Search for the cell housing the specified text and yield its (x, y) center coordinate. 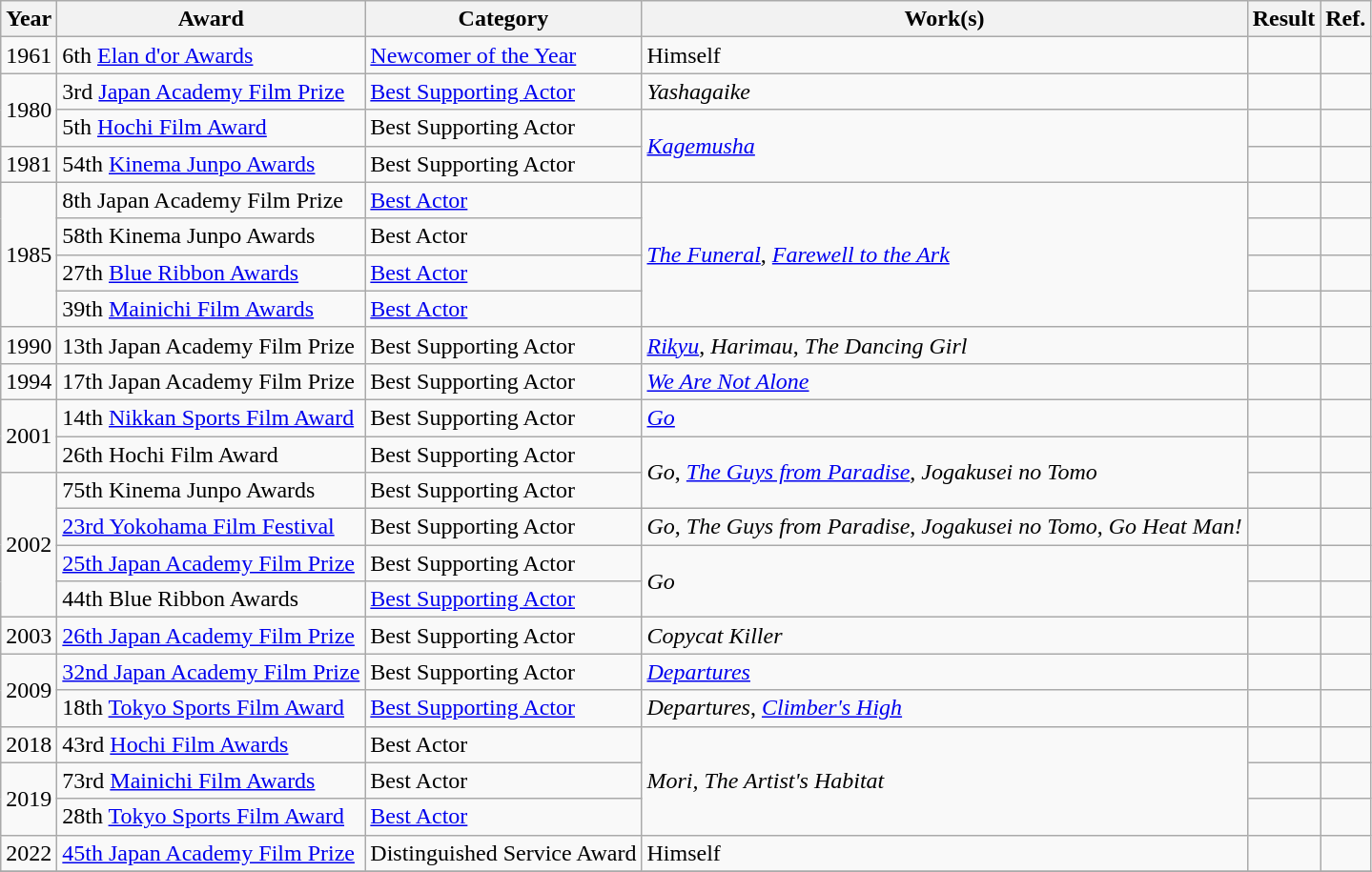
13th Japan Academy Film Prize (212, 345)
2022 (29, 853)
58th Kinema Junpo Awards (212, 236)
1985 (29, 254)
Go, The Guys from Paradise, Jogakusei no Tomo, Go Heat Man! (944, 527)
The Funeral, Farewell to the Ark (944, 254)
1990 (29, 345)
39th Mainichi Film Awards (212, 309)
45th Japan Academy Film Prize (212, 853)
2002 (29, 545)
28th Tokyo Sports Film Award (212, 817)
25th Japan Academy Film Prize (212, 563)
Work(s) (944, 19)
Copycat Killer (944, 636)
26th Hochi Film Award (212, 455)
26th Japan Academy Film Prize (212, 636)
2003 (29, 636)
Year (29, 19)
3rd Japan Academy Film Prize (212, 91)
Newcomer of the Year (503, 55)
14th Nikkan Sports Film Award (212, 417)
Yashagaike (944, 91)
Departures (944, 672)
32nd Japan Academy Film Prize (212, 672)
27th Blue Ribbon Awards (212, 273)
Rikyu, Harimau, The Dancing Girl (944, 345)
Kagemusha (944, 146)
1994 (29, 381)
6th Elan d'or Awards (212, 55)
2001 (29, 436)
1981 (29, 164)
Mori, The Artist's Habitat (944, 781)
44th Blue Ribbon Awards (212, 599)
5th Hochi Film Award (212, 128)
8th Japan Academy Film Prize (212, 200)
Category (503, 19)
54th Kinema Junpo Awards (212, 164)
Ref. (1346, 19)
We Are Not Alone (944, 381)
75th Kinema Junpo Awards (212, 491)
Award (212, 19)
Go, The Guys from Paradise, Jogakusei no Tomo (944, 473)
2018 (29, 744)
Result (1283, 19)
Departures, Climber's High (944, 708)
1961 (29, 55)
73rd Mainichi Film Awards (212, 781)
17th Japan Academy Film Prize (212, 381)
23rd Yokohama Film Festival (212, 527)
1980 (29, 110)
2019 (29, 799)
2009 (29, 690)
18th Tokyo Sports Film Award (212, 708)
43rd Hochi Film Awards (212, 744)
Distinguished Service Award (503, 853)
